Locate the cell with the specified text and output its (x, y) center coordinate. 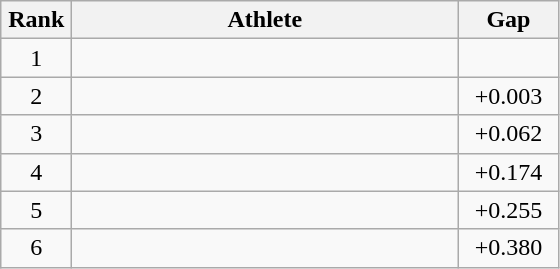
3 (36, 134)
+0.174 (508, 172)
+0.003 (508, 96)
2 (36, 96)
Gap (508, 20)
4 (36, 172)
1 (36, 58)
6 (36, 248)
+0.380 (508, 248)
+0.255 (508, 210)
5 (36, 210)
Athlete (265, 20)
+0.062 (508, 134)
Rank (36, 20)
